Search for the cell housing the specified text and yield its (X, Y) center coordinate. 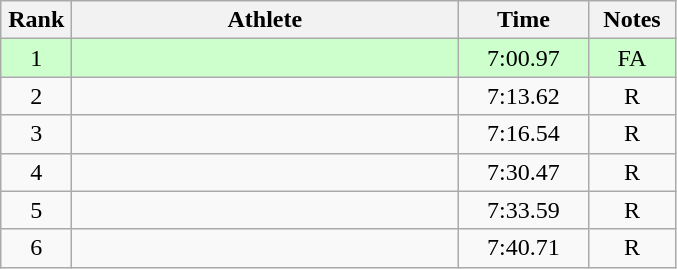
6 (36, 248)
2 (36, 96)
5 (36, 210)
3 (36, 134)
1 (36, 58)
Athlete (265, 20)
7:40.71 (524, 248)
7:30.47 (524, 172)
7:13.62 (524, 96)
Notes (632, 20)
FA (632, 58)
Time (524, 20)
Rank (36, 20)
4 (36, 172)
7:33.59 (524, 210)
7:16.54 (524, 134)
7:00.97 (524, 58)
